From the cell containing the given text, extract its center point as [X, Y] coordinate. 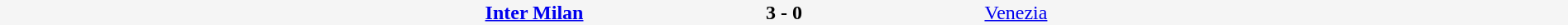
3 - 0 [784, 12]
Inter Milan [293, 12]
Venezia [1275, 12]
